Search for the cell housing the specified text and yield its [x, y] center coordinate. 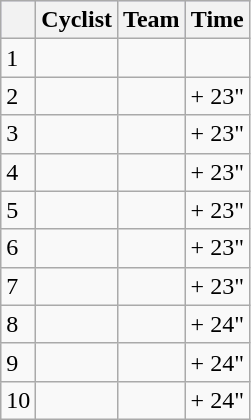
1 [18, 58]
Team [152, 20]
2 [18, 96]
Cyclist [77, 20]
4 [18, 172]
9 [18, 362]
10 [18, 400]
6 [18, 248]
Time [217, 20]
5 [18, 210]
7 [18, 286]
3 [18, 134]
8 [18, 324]
